Detect which cell encompasses the target text, then output its (X, Y) center coordinate. 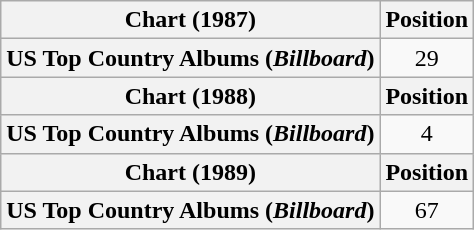
4 (427, 134)
Chart (1989) (190, 172)
Chart (1987) (190, 20)
Chart (1988) (190, 96)
67 (427, 210)
29 (427, 58)
